Detect which cell encompasses the target text, then output its (x, y) center coordinate. 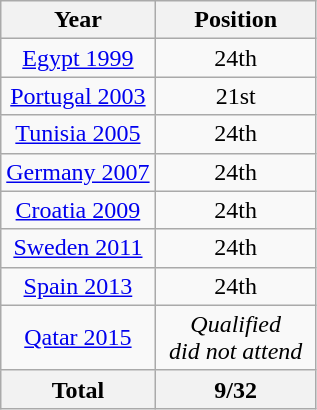
Year (78, 20)
Germany 2007 (78, 172)
Egypt 1999 (78, 58)
Portugal 2003 (78, 96)
21st (236, 96)
9/32 (236, 389)
Tunisia 2005 (78, 134)
Position (236, 20)
Sweden 2011 (78, 248)
Qatar 2015 (78, 338)
Total (78, 389)
Spain 2013 (78, 286)
Croatia 2009 (78, 210)
Qualifieddid not attend (236, 338)
